Determine the [X, Y] coordinate at the center of the cell enclosing the given text.  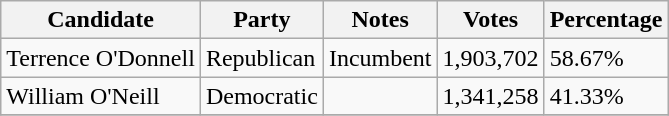
58.67% [606, 58]
Votes [490, 20]
1,903,702 [490, 58]
Incumbent [380, 58]
Percentage [606, 20]
Candidate [101, 20]
41.33% [606, 96]
Notes [380, 20]
1,341,258 [490, 96]
Party [262, 20]
Terrence O'Donnell [101, 58]
William O'Neill [101, 96]
Republican [262, 58]
Democratic [262, 96]
